Provide the [X, Y] coordinate of the cell's center where the given text is located.  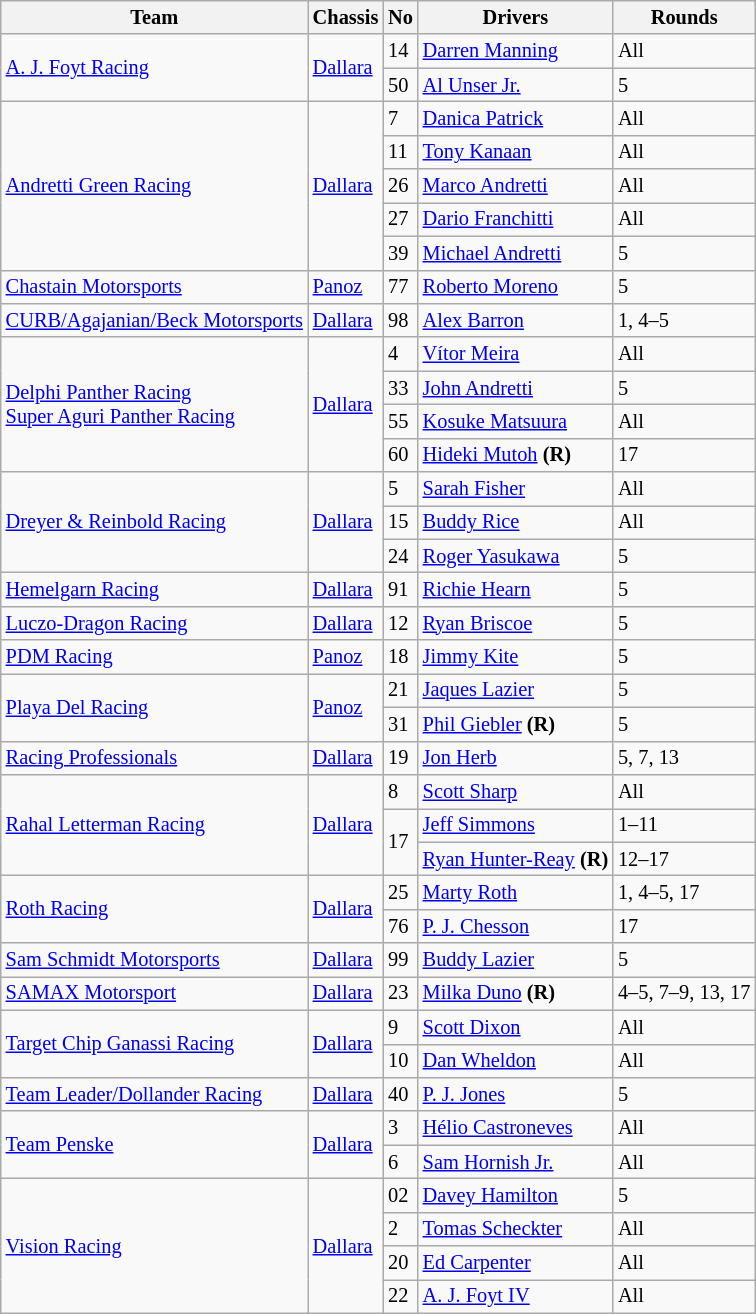
2 [400, 1229]
15 [400, 522]
Racing Professionals [154, 758]
18 [400, 657]
John Andretti [516, 388]
Danica Patrick [516, 118]
40 [400, 1094]
1, 4–5 [684, 320]
5, 7, 13 [684, 758]
Jeff Simmons [516, 825]
91 [400, 589]
Target Chip Ganassi Racing [154, 1044]
19 [400, 758]
Davey Hamilton [516, 1195]
P. J. Chesson [516, 926]
Al Unser Jr. [516, 85]
50 [400, 85]
12–17 [684, 859]
55 [400, 421]
Jaques Lazier [516, 690]
CURB/Agajanian/Beck Motorsports [154, 320]
Hélio Castroneves [516, 1128]
Vision Racing [154, 1246]
Milka Duno (R) [516, 993]
Sam Hornish Jr. [516, 1162]
Luczo-Dragon Racing [154, 623]
Delphi Panther RacingSuper Aguri Panther Racing [154, 404]
10 [400, 1061]
33 [400, 388]
Richie Hearn [516, 589]
Rounds [684, 17]
Roger Yasukawa [516, 556]
1, 4–5, 17 [684, 892]
24 [400, 556]
Phil Giebler (R) [516, 724]
Buddy Rice [516, 522]
27 [400, 219]
Scott Sharp [516, 791]
98 [400, 320]
Dreyer & Reinbold Racing [154, 522]
Ryan Briscoe [516, 623]
Kosuke Matsuura [516, 421]
7 [400, 118]
Dario Franchitti [516, 219]
Team Leader/Dollander Racing [154, 1094]
99 [400, 960]
A. J. Foyt IV [516, 1296]
Jon Herb [516, 758]
76 [400, 926]
Ryan Hunter-Reay (R) [516, 859]
Vítor Meira [516, 354]
26 [400, 186]
11 [400, 152]
77 [400, 287]
Rahal Letterman Racing [154, 824]
02 [400, 1195]
Hideki Mutoh (R) [516, 455]
PDM Racing [154, 657]
Chastain Motorsports [154, 287]
39 [400, 253]
14 [400, 51]
Roth Racing [154, 908]
SAMAX Motorsport [154, 993]
Tomas Scheckter [516, 1229]
Marco Andretti [516, 186]
P. J. Jones [516, 1094]
20 [400, 1263]
4 [400, 354]
Sarah Fisher [516, 489]
9 [400, 1027]
Jimmy Kite [516, 657]
Ed Carpenter [516, 1263]
A. J. Foyt Racing [154, 68]
8 [400, 791]
25 [400, 892]
Tony Kanaan [516, 152]
Scott Dixon [516, 1027]
Playa Del Racing [154, 706]
Darren Manning [516, 51]
No [400, 17]
Team [154, 17]
Buddy Lazier [516, 960]
Roberto Moreno [516, 287]
Andretti Green Racing [154, 185]
Michael Andretti [516, 253]
Hemelgarn Racing [154, 589]
12 [400, 623]
Drivers [516, 17]
23 [400, 993]
Team Penske [154, 1144]
31 [400, 724]
6 [400, 1162]
4–5, 7–9, 13, 17 [684, 993]
1–11 [684, 825]
22 [400, 1296]
Sam Schmidt Motorsports [154, 960]
3 [400, 1128]
21 [400, 690]
Marty Roth [516, 892]
60 [400, 455]
Alex Barron [516, 320]
Chassis [346, 17]
Dan Wheldon [516, 1061]
